Search for the cell housing the specified text and yield its [x, y] center coordinate. 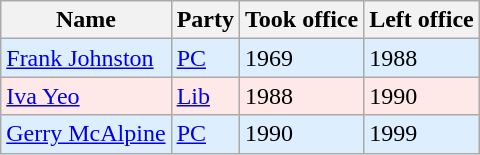
Party [205, 20]
Took office [301, 20]
1969 [301, 58]
Iva Yeo [86, 96]
Name [86, 20]
Gerry McAlpine [86, 134]
Lib [205, 96]
Left office [422, 20]
Frank Johnston [86, 58]
1999 [422, 134]
